Return (X, Y) of the center of cell containing provided text 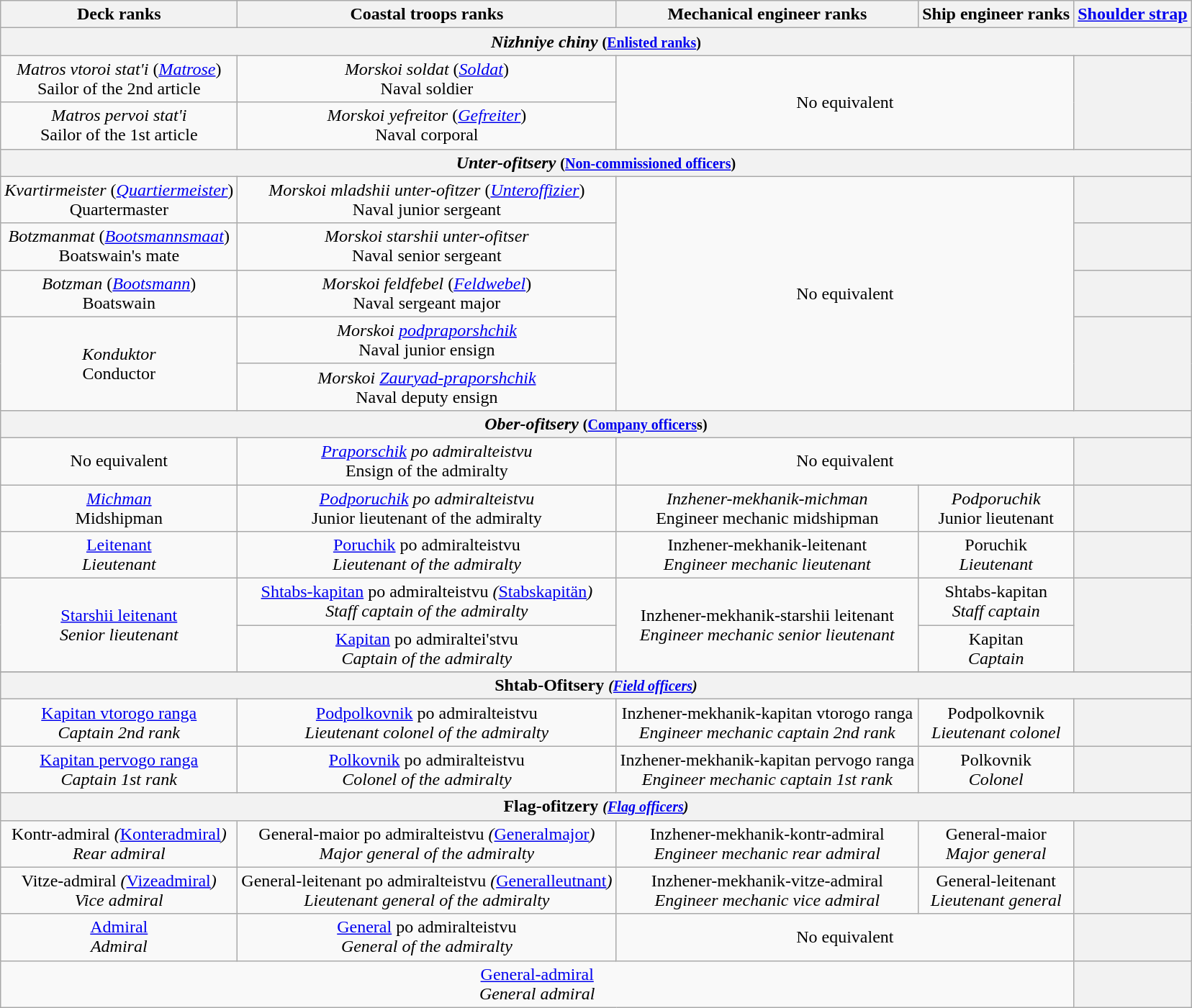
Kapitan pervogo rangaCaptain 1st rank (119, 770)
General po admiralteistvuGeneral of the admiralty (427, 937)
PolkovnikColonel (996, 770)
Flag-ofitzery (Flag officers) (596, 807)
Polkovnik po admiralteistvuColonel of the admiralty (427, 770)
Ober-ofitsery (Company officerss) (596, 424)
Praporschik po admiralteistvuEnsign of the admiralty (427, 460)
Poruchik po admiralteistvu Lieutenant of the admiralty (427, 555)
Inzhener-mekhanik-michmanEngineer mechanic midshipman (767, 508)
Morskoi feldfebel (Feldwebel)Naval sergeant major (427, 294)
LeitenantLieutenant (119, 555)
Kontr-admiral (Konteradmiral)Rear admiral (119, 843)
Inzhener-mekhanik-kapitan pervogo rangaEngineer mechanic captain 1st rank (767, 770)
Inzhener-mekhanik-vitze-admiralEngineer mechanic vice admiral (767, 891)
Inzhener-mekhanik-starshii leitenantEngineer mechanic senior lieutenant (767, 625)
Mechanical engineer ranks (767, 14)
PodporuchikJunior lieutenant (996, 508)
Morskoi soldat (Soldat)Naval soldier (427, 79)
Unter-ofitsery (Non-commissioned officers) (596, 163)
Shtab-Ofitsery (Field officers) (596, 686)
Morskoi Zauryad-praporshchikNaval deputy ensign (427, 387)
Inzhener-mekhanik-leitenantEngineer mechanic lieutenant (767, 555)
Matros vtoroi stat'i (Matrose)Sailor of the 2nd article (119, 79)
Matros pervoi stat'iSailor of the 1st article (119, 125)
PodpolkovnikLieutenant colonel (996, 722)
Inzhener-mekhanik-kapitan vtorogo rangaEngineer mechanic captain 2nd rank (767, 722)
PoruchikLieutenant (996, 555)
Morskoi podpraporshchikNaval junior ensign (427, 340)
MichmanMidshipman (119, 508)
Nizhniye chiny (Enlisted ranks) (596, 42)
AdmiralAdmiral (119, 937)
General-admiralGeneral admiral (537, 984)
Kvartirmeister (Quartiermeister)Quartermaster (119, 200)
Morskoi starshii unter-ofitserNaval senior sergeant (427, 246)
Morskoi mladshii unter-ofitzer (Unteroffizier)Naval junior sergeant (427, 200)
Morskoi yefreitor (Gefreiter)Naval corporal (427, 125)
Shtabs-kapitanStaff captain (996, 601)
Kapitan vtorogo rangaCaptain 2nd rank (119, 722)
Podpolkovnik po admiralteistvuLieutenant colonel of the admiralty (427, 722)
Ship engineer ranks (996, 14)
General-leitenantLieutenant general (996, 891)
Deck ranks (119, 14)
Vitze-admiral (Vizeadmiral)Vice admiral (119, 891)
General-maior po admiralteistvu (Generalmajor)Major general of the admiralty (427, 843)
Podporuchik po admiralteistvuJunior lieutenant of the admiralty (427, 508)
Inzhener-mekhanik-kontr-admiralEngineer mechanic rear admiral (767, 843)
Shtabs-kapitan po admiralteistvu (Stabskapitän)Staff captain of the admiralty (427, 601)
KapitanCaptain (996, 649)
KonduktorConductor (119, 363)
Coastal troops ranks (427, 14)
Starshii leitenantSenior lieutenant (119, 625)
General-leitenant po admiralteistvu (Generalleutnant)Lieutenant general of the admiralty (427, 891)
Shoulder strap (1133, 14)
Botzman (Bootsmann)Boatswain (119, 294)
Kapitan po admiraltei'stvuCaptain of the admiralty (427, 649)
General-maiorMajor general (996, 843)
Botzmanmat (Bootsmannsmaat)Boatswain's mate (119, 246)
